Capture the cell that displays the provided text and extract its (X, Y) central coordinate. 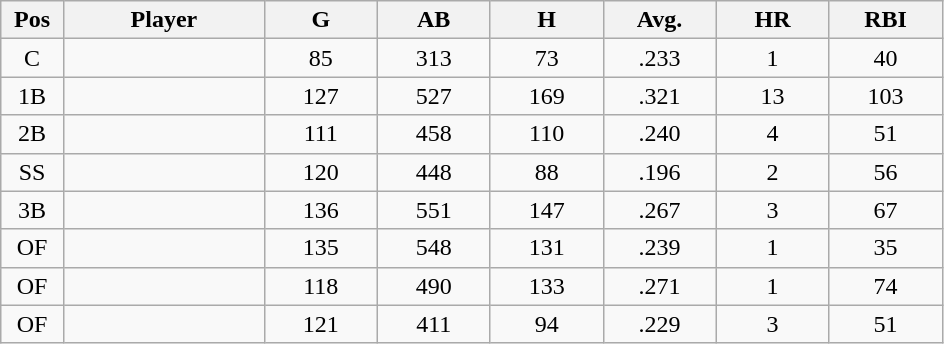
94 (546, 324)
133 (546, 286)
313 (434, 58)
551 (434, 210)
.267 (660, 210)
Pos (32, 20)
1B (32, 96)
548 (434, 248)
4 (772, 134)
35 (886, 248)
74 (886, 286)
SS (32, 172)
G (320, 20)
RBI (886, 20)
147 (546, 210)
AB (434, 20)
H (546, 20)
40 (886, 58)
490 (434, 286)
103 (886, 96)
56 (886, 172)
.240 (660, 134)
3B (32, 210)
448 (434, 172)
73 (546, 58)
.321 (660, 96)
118 (320, 286)
2B (32, 134)
.271 (660, 286)
127 (320, 96)
Avg. (660, 20)
458 (434, 134)
85 (320, 58)
HR (772, 20)
.233 (660, 58)
121 (320, 324)
88 (546, 172)
110 (546, 134)
67 (886, 210)
2 (772, 172)
13 (772, 96)
169 (546, 96)
131 (546, 248)
.229 (660, 324)
Player (164, 20)
111 (320, 134)
.239 (660, 248)
411 (434, 324)
527 (434, 96)
135 (320, 248)
.196 (660, 172)
136 (320, 210)
120 (320, 172)
C (32, 58)
